Return the (x, y) coordinate for the center point of the cell that contains the specified text.  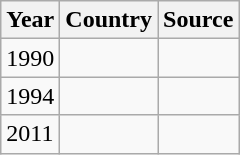
1994 (30, 96)
Year (30, 20)
1990 (30, 58)
Country (109, 20)
2011 (30, 134)
Source (198, 20)
